From the cell containing the given text, extract its center point as [x, y] coordinate. 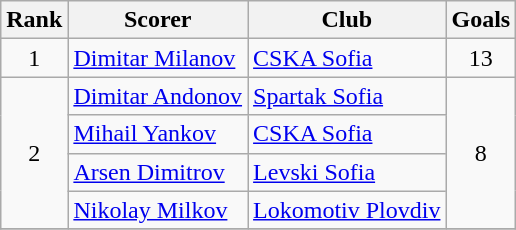
Levski Sofia [347, 172]
2 [34, 153]
Dimitar Andonov [158, 96]
Nikolay Milkov [158, 210]
Lokomotiv Plovdiv [347, 210]
13 [481, 58]
Spartak Sofia [347, 96]
1 [34, 58]
Club [347, 20]
Goals [481, 20]
Dimitar Milanov [158, 58]
Mihail Yankov [158, 134]
Arsen Dimitrov [158, 172]
Scorer [158, 20]
Rank [34, 20]
8 [481, 153]
